Capture the cell that displays the provided text and extract its [x, y] central coordinate. 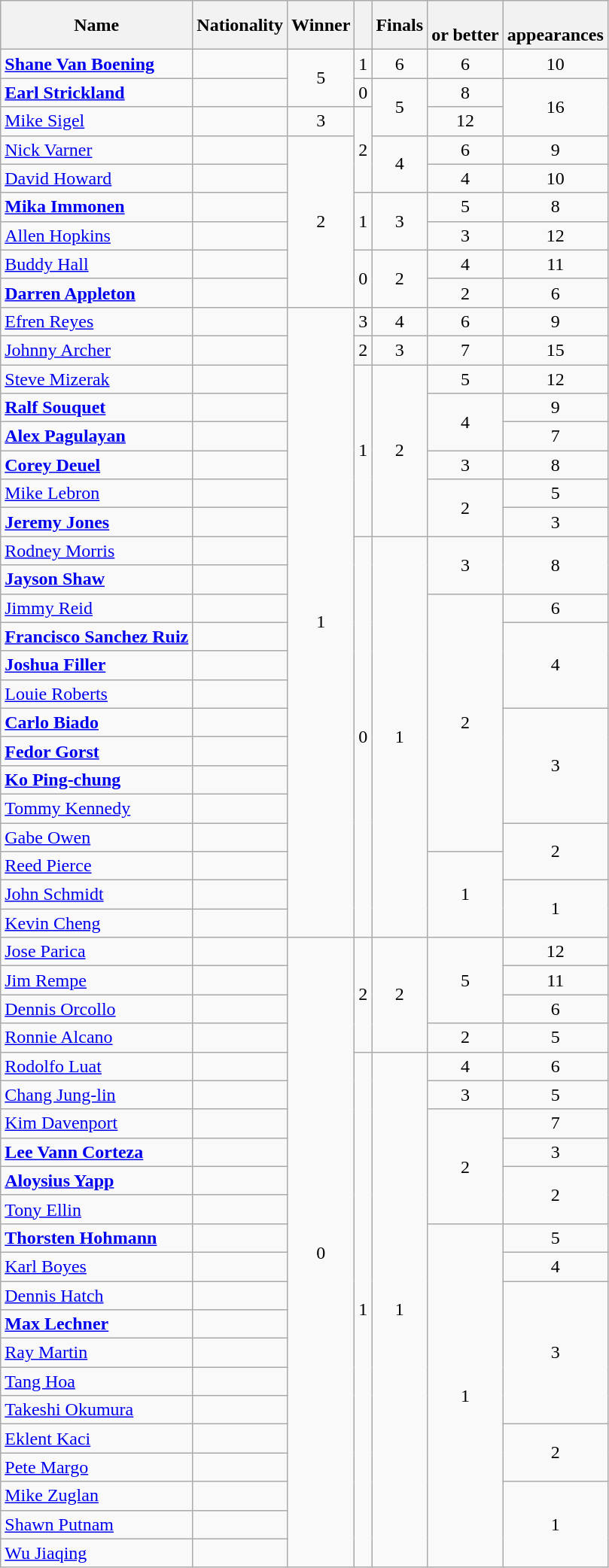
Rodney Morris [96, 551]
Earl Strickland [96, 93]
Nick Varner [96, 150]
Wu Jiaqing [96, 1553]
Pete Margo [96, 1467]
Aloysius Yapp [96, 1181]
Kevin Cheng [96, 923]
Jayson Shaw [96, 579]
or better [465, 26]
Lee Vann Corteza [96, 1152]
15 [556, 350]
Fedor Gorst [96, 751]
Shawn Putnam [96, 1524]
Karl Boyes [96, 1266]
Joshua Filler [96, 665]
Jimmy Reid [96, 608]
David Howard [96, 178]
Jose Parica [96, 952]
Darren Appleton [96, 293]
Francisco Sanchez Ruiz [96, 637]
Ray Martin [96, 1353]
Shane Van Boening [96, 64]
Jim Rempe [96, 980]
Dennis Orcollo [96, 1009]
Mike Lebron [96, 494]
Allen Hopkins [96, 236]
Buddy Hall [96, 264]
Rodolfo Luat [96, 1066]
Takeshi Okumura [96, 1410]
Ko Ping-chung [96, 779]
Eklent Kaci [96, 1439]
Jeremy Jones [96, 522]
Efren Reyes [96, 321]
Nationality [240, 26]
Tommy Kennedy [96, 808]
John Schmidt [96, 895]
Tang Hoa [96, 1381]
Alex Pagulayan [96, 436]
Reed Pierce [96, 866]
Finals [400, 26]
Max Lechner [96, 1324]
Dennis Hatch [96, 1295]
Gabe Owen [96, 837]
Carlo Biado [96, 722]
Steve Mizerak [96, 378]
Tony Ellin [96, 1209]
16 [556, 107]
Louie Roberts [96, 694]
Corey Deuel [96, 465]
Johnny Archer [96, 350]
Ralf Souquet [96, 408]
Mike Sigel [96, 121]
Thorsten Hohmann [96, 1238]
Winner [321, 26]
Kim Davenport [96, 1123]
Mika Immonen [96, 207]
Chang Jung-lin [96, 1095]
Name [96, 26]
appearances [556, 26]
Mike Zuglan [96, 1496]
Ronnie Alcano [96, 1038]
